Pinpoint the cell where the given text exists, returning its [x, y] midpoint coordinate. 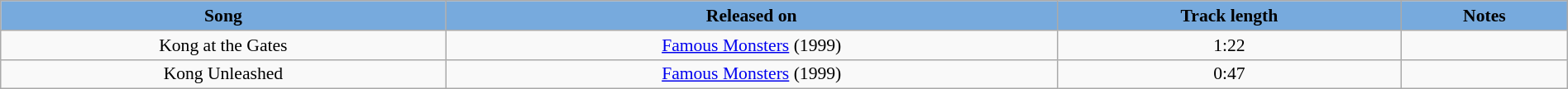
Song [223, 16]
1:22 [1229, 44]
Track length [1229, 16]
Released on [751, 16]
Kong Unleashed [223, 74]
Notes [1484, 16]
Kong at the Gates [223, 44]
0:47 [1229, 74]
